Locate the cell with the specified text and output its [x, y] center coordinate. 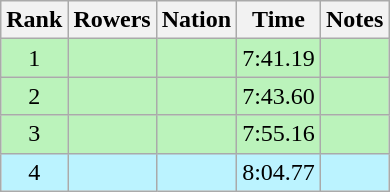
Nation [196, 20]
7:43.60 [279, 96]
7:55.16 [279, 134]
Time [279, 20]
Rank [34, 20]
Rowers [112, 20]
3 [34, 134]
8:04.77 [279, 172]
2 [34, 96]
1 [34, 58]
7:41.19 [279, 58]
Notes [354, 20]
4 [34, 172]
